Pinpoint the cell where the given text exists, returning its (x, y) midpoint coordinate. 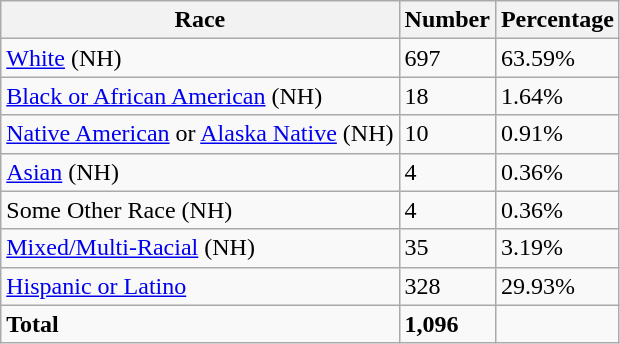
35 (447, 248)
10 (447, 134)
3.19% (557, 248)
Mixed/Multi-Racial (NH) (200, 248)
328 (447, 286)
Total (200, 324)
White (NH) (200, 58)
63.59% (557, 58)
18 (447, 96)
Black or African American (NH) (200, 96)
697 (447, 58)
Some Other Race (NH) (200, 210)
29.93% (557, 286)
Race (200, 20)
0.91% (557, 134)
1.64% (557, 96)
Native American or Alaska Native (NH) (200, 134)
Percentage (557, 20)
Asian (NH) (200, 172)
Hispanic or Latino (200, 286)
1,096 (447, 324)
Number (447, 20)
